Determine the [X, Y] coordinate at the center of the cell enclosing the given text.  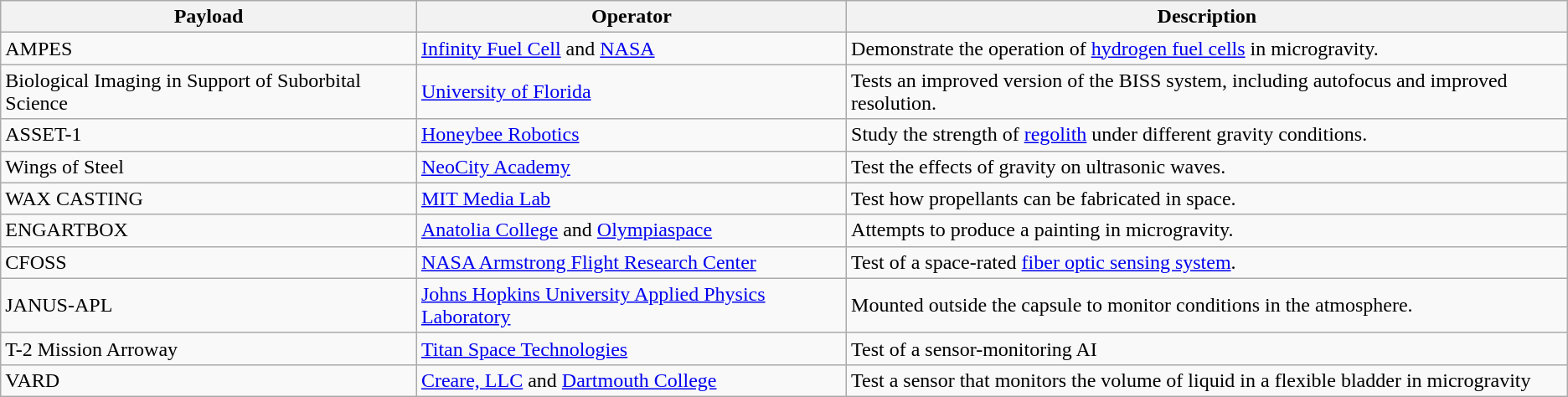
Test how propellants can be fabricated in space. [1208, 198]
Infinity Fuel Cell and NASA [632, 49]
Anatolia College and Olympiaspace [632, 230]
Creare, LLC and Dartmouth College [632, 380]
VARD [209, 380]
CFOSS [209, 262]
Test the effects of gravity on ultrasonic waves. [1208, 167]
NeoCity Academy [632, 167]
Wings of Steel [209, 167]
Tests an improved version of the BISS system, including autofocus and improved resolution. [1208, 92]
Test of a sensor-monitoring AI [1208, 348]
WAX CASTING [209, 198]
T-2 Mission Arroway [209, 348]
JANUS-APL [209, 305]
University of Florida [632, 92]
ASSET-1 [209, 135]
Biological Imaging in Support of Suborbital Science [209, 92]
Operator [632, 17]
Payload [209, 17]
Mounted outside the capsule to monitor conditions in the atmosphere. [1208, 305]
Description [1208, 17]
Honeybee Robotics [632, 135]
Test of a space-rated fiber optic sensing system. [1208, 262]
Attempts to produce a painting in microgravity. [1208, 230]
ENGARTBOX [209, 230]
Test a sensor that monitors the volume of liquid in a flexible bladder in microgravity [1208, 380]
Demonstrate the operation of hydrogen fuel cells in microgravity. [1208, 49]
MIT Media Lab [632, 198]
NASA Armstrong Flight Research Center [632, 262]
AMPES [209, 49]
Titan Space Technologies [632, 348]
Study the strength of regolith under different gravity conditions. [1208, 135]
Johns Hopkins University Applied Physics Laboratory [632, 305]
